Locate the cell with the specified text and output its [X, Y] center coordinate. 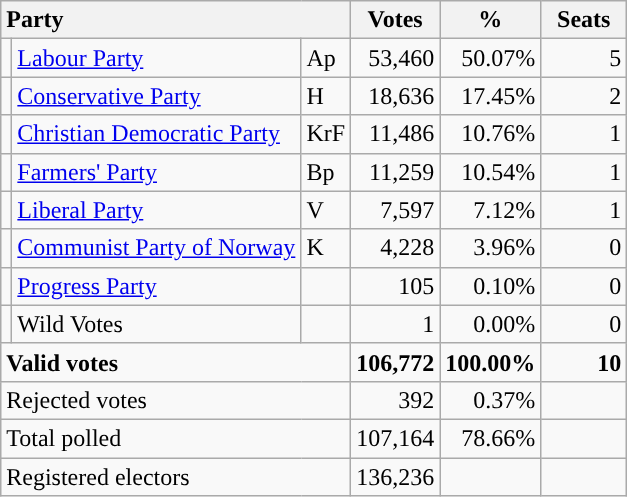
Conservative Party [156, 96]
Party [176, 20]
Votes [396, 20]
136,236 [396, 477]
Wild Votes [156, 324]
Rejected votes [176, 400]
Seats [584, 20]
392 [396, 400]
2 [584, 96]
10 [584, 362]
V [326, 210]
18,636 [396, 96]
17.45% [490, 96]
KrF [326, 134]
105 [396, 286]
Registered electors [176, 477]
% [490, 20]
Communist Party of Norway [156, 248]
0.00% [490, 324]
11,259 [396, 172]
7.12% [490, 210]
0.37% [490, 400]
7,597 [396, 210]
Christian Democratic Party [156, 134]
107,164 [396, 438]
0.10% [490, 286]
Progress Party [156, 286]
4,228 [396, 248]
Bp [326, 172]
Ap [326, 58]
Labour Party [156, 58]
50.07% [490, 58]
3.96% [490, 248]
K [326, 248]
11,486 [396, 134]
53,460 [396, 58]
Liberal Party [156, 210]
106,772 [396, 362]
Valid votes [176, 362]
H [326, 96]
10.54% [490, 172]
78.66% [490, 438]
Farmers' Party [156, 172]
5 [584, 58]
Total polled [176, 438]
100.00% [490, 362]
10.76% [490, 134]
